Identify which cell holds the provided text, then report its (x, y) central coordinate. 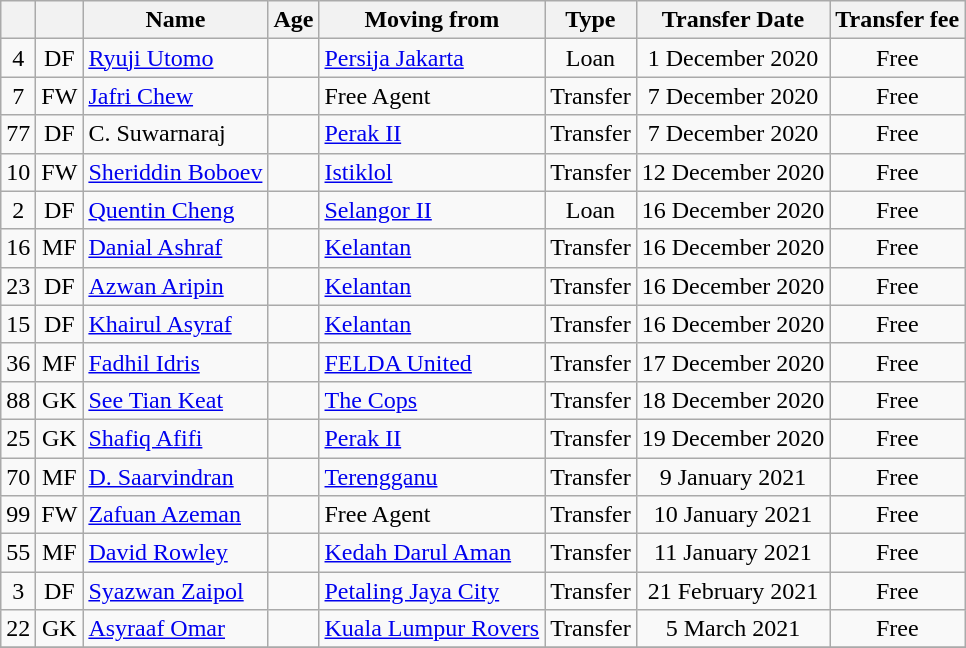
15 (18, 324)
10 January 2021 (733, 515)
Terengganu (432, 477)
Kuala Lumpur Rovers (432, 629)
25 (18, 438)
2 (18, 210)
Type (591, 20)
Sheriddin Boboev (176, 172)
88 (18, 400)
Asyraaf Omar (176, 629)
22 (18, 629)
Moving from (432, 20)
7 (18, 96)
Azwan Aripin (176, 286)
C. Suwarnaraj (176, 134)
10 (18, 172)
FELDA United (432, 362)
17 December 2020 (733, 362)
Istiklol (432, 172)
Zafuan Azeman (176, 515)
Fadhil Idris (176, 362)
Quentin Cheng (176, 210)
Jafri Chew (176, 96)
16 (18, 248)
21 February 2021 (733, 591)
Ryuji Utomo (176, 58)
Syazwan Zaipol (176, 591)
55 (18, 553)
Transfer fee (898, 20)
See Tian Keat (176, 400)
36 (18, 362)
99 (18, 515)
Transfer Date (733, 20)
Selangor II (432, 210)
23 (18, 286)
4 (18, 58)
77 (18, 134)
1 December 2020 (733, 58)
David Rowley (176, 553)
Shafiq Afifi (176, 438)
19 December 2020 (733, 438)
Persija Jakarta (432, 58)
Petaling Jaya City (432, 591)
D. Saarvindran (176, 477)
Kedah Darul Aman (432, 553)
5 March 2021 (733, 629)
11 January 2021 (733, 553)
18 December 2020 (733, 400)
3 (18, 591)
The Cops (432, 400)
Danial Ashraf (176, 248)
Name (176, 20)
12 December 2020 (733, 172)
Age (294, 20)
70 (18, 477)
Khairul Asyraf (176, 324)
9 January 2021 (733, 477)
